Return the [x, y] coordinate for the center point of the cell that contains the specified text.  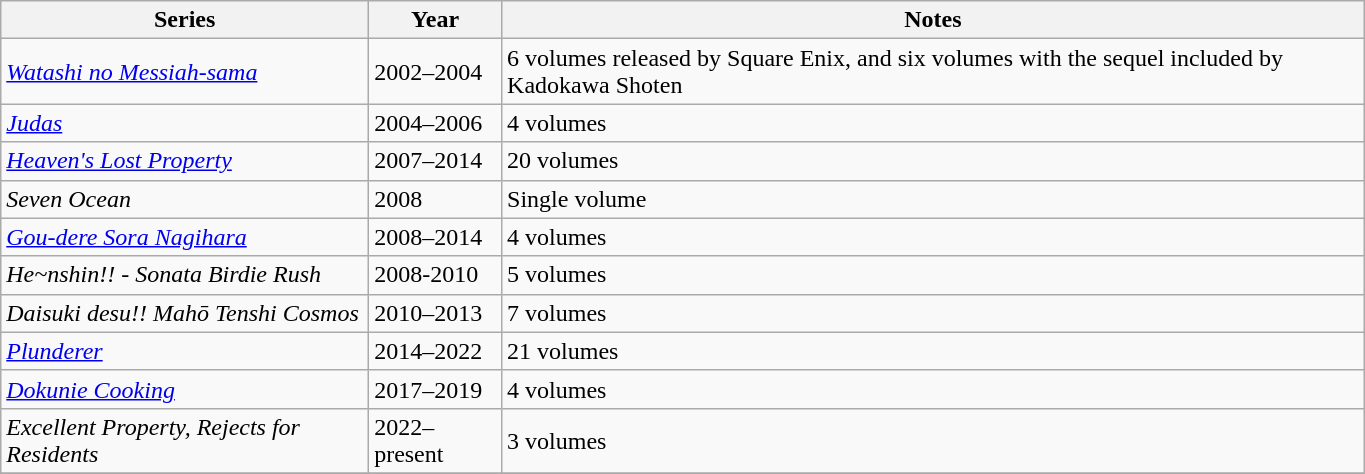
6 volumes released by Square Enix, and six volumes with the sequel included by Kadokawa Shoten [934, 72]
Dokunie Cooking [185, 389]
He~nshin!! - Sonata Birdie Rush [185, 275]
2008-2010 [436, 275]
2010–2013 [436, 313]
Year [436, 20]
Seven Ocean [185, 199]
Judas [185, 123]
2008 [436, 199]
Gou-dere Sora Nagihara [185, 237]
3 volumes [934, 440]
Daisuki desu!! Mahō Tenshi Cosmos [185, 313]
2017–2019 [436, 389]
20 volumes [934, 161]
Excellent Property, Rejects for Residents [185, 440]
Single volume [934, 199]
5 volumes [934, 275]
2008–2014 [436, 237]
2022–present [436, 440]
2002–2004 [436, 72]
7 volumes [934, 313]
2014–2022 [436, 351]
2004–2006 [436, 123]
Heaven's Lost Property [185, 161]
Plunderer [185, 351]
Notes [934, 20]
Series [185, 20]
2007–2014 [436, 161]
21 volumes [934, 351]
Watashi no Messiah-sama [185, 72]
